For the text-containing cell, return its midpoint in (x, y) coordinate format. 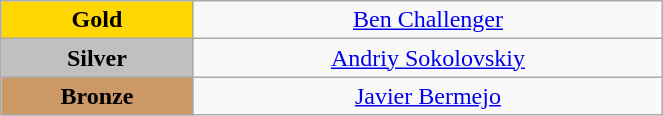
Silver (97, 58)
Bronze (97, 96)
Javier Bermejo (428, 96)
Ben Challenger (428, 20)
Andriy Sokolovskiy (428, 58)
Gold (97, 20)
